Capture the cell that displays the provided text and extract its (x, y) central coordinate. 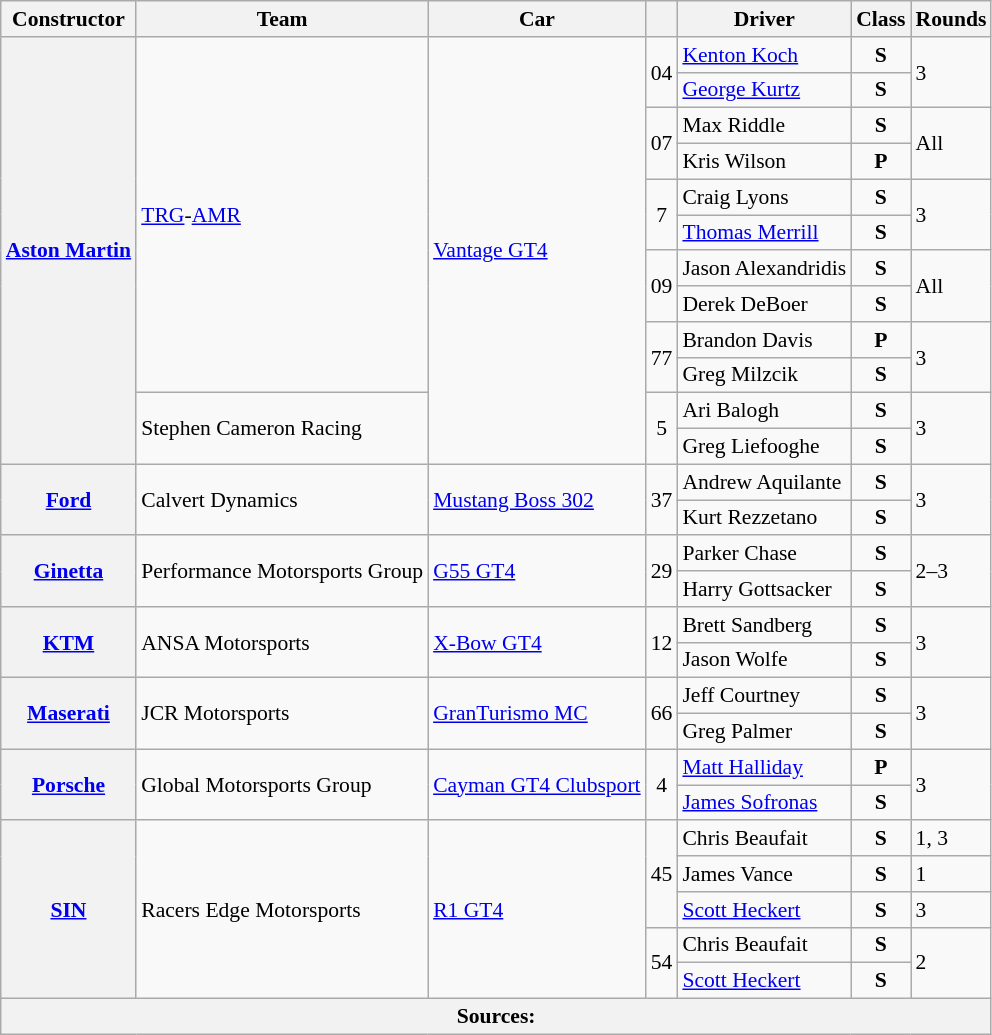
Calvert Dynamics (282, 500)
Parker Chase (764, 554)
Porsche (68, 784)
Greg Palmer (764, 732)
G55 GT4 (537, 572)
Racers Edge Motorsports (282, 910)
Derek DeBoer (764, 304)
1 (952, 874)
66 (662, 714)
4 (662, 784)
Performance Motorsports Group (282, 572)
Car (537, 19)
54 (662, 962)
37 (662, 500)
77 (662, 358)
Ari Balogh (764, 411)
Class (880, 19)
Rounds (952, 19)
Greg Liefooghe (764, 447)
Constructor (68, 19)
SIN (68, 910)
Jason Alexandridis (764, 269)
Driver (764, 19)
5 (662, 428)
Aston Martin (68, 251)
Craig Lyons (764, 197)
Ginetta (68, 572)
ANSA Motorsports (282, 642)
Greg Milzcik (764, 375)
Harry Gottsacker (764, 589)
12 (662, 642)
Andrew Aquilante (764, 482)
2–3 (952, 572)
09 (662, 286)
Cayman GT4 Clubsport (537, 784)
Vantage GT4 (537, 251)
45 (662, 874)
Team (282, 19)
R1 GT4 (537, 910)
X-Bow GT4 (537, 642)
Brett Sandberg (764, 625)
Kenton Koch (764, 55)
TRG-AMR (282, 215)
James Vance (764, 874)
Jeff Courtney (764, 696)
KTM (68, 642)
James Sofronas (764, 803)
Maserati (68, 714)
Mustang Boss 302 (537, 500)
Brandon Davis (764, 340)
Max Riddle (764, 126)
Ford (68, 500)
04 (662, 72)
George Kurtz (764, 90)
Stephen Cameron Racing (282, 428)
Jason Wolfe (764, 660)
2 (952, 962)
07 (662, 144)
Sources: (496, 1017)
Matt Halliday (764, 767)
29 (662, 572)
Kurt Rezzetano (764, 518)
1, 3 (952, 839)
JCR Motorsports (282, 714)
7 (662, 214)
GranTurismo MC (537, 714)
Thomas Merrill (764, 233)
Global Motorsports Group (282, 784)
Kris Wilson (764, 162)
